Detect which cell encompasses the target text, then output its (X, Y) center coordinate. 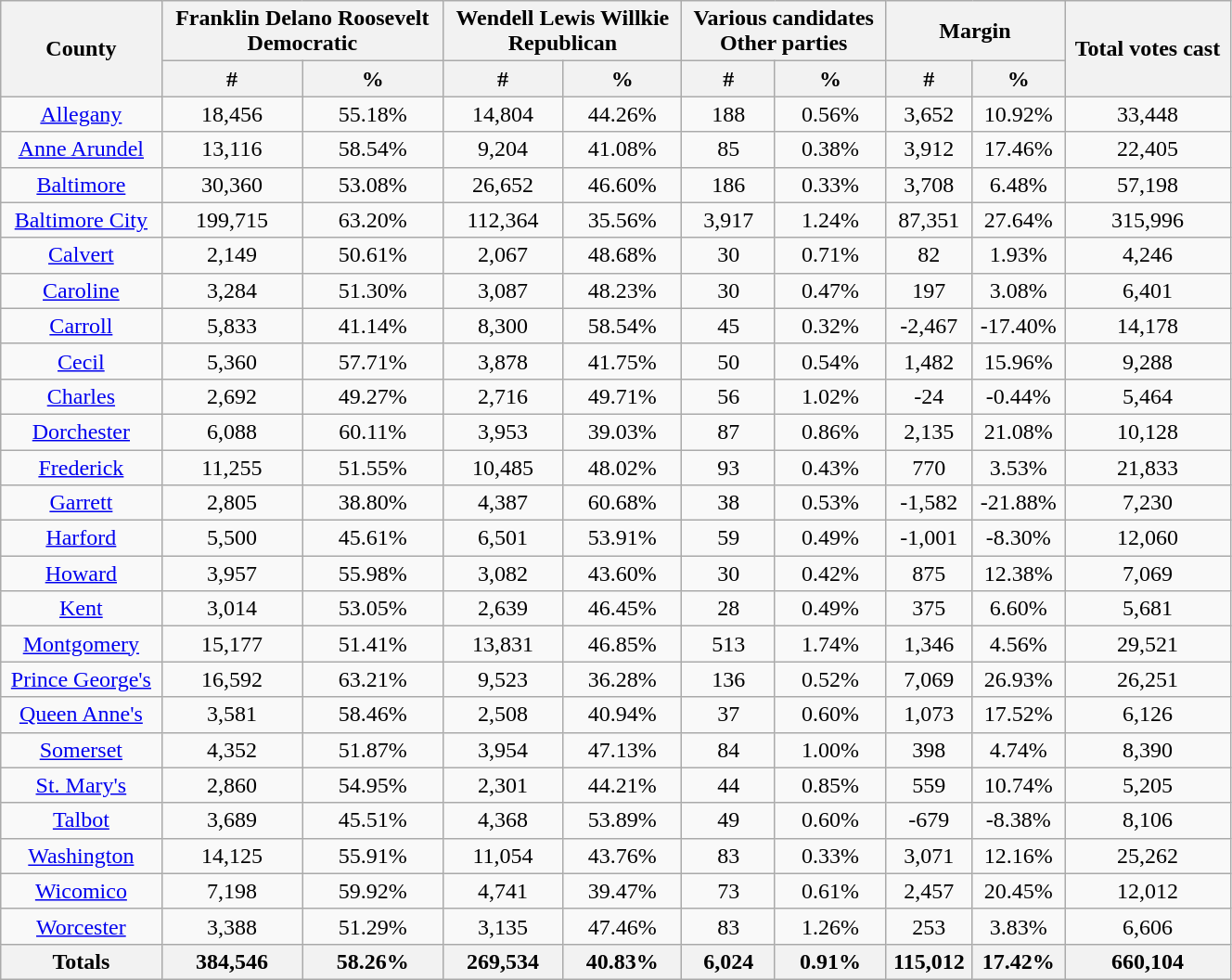
39.03% (622, 432)
5,360 (232, 361)
58.26% (373, 961)
770 (929, 467)
6.60% (1019, 609)
Dorchester (82, 432)
0.32% (829, 326)
82 (929, 255)
Frederick (82, 467)
660,104 (1149, 961)
10,128 (1149, 432)
1.74% (829, 644)
46.85% (622, 644)
2,301 (503, 785)
Queen Anne's (82, 715)
1.24% (829, 220)
11,054 (503, 856)
57.71% (373, 361)
41.08% (622, 149)
50.61% (373, 255)
44.21% (622, 785)
253 (929, 926)
55.91% (373, 856)
93 (728, 467)
6,606 (1149, 926)
County (82, 48)
0.71% (829, 255)
3,652 (929, 114)
Cecil (82, 361)
1,482 (929, 361)
14,125 (232, 856)
6.48% (1019, 185)
513 (728, 644)
54.95% (373, 785)
8,300 (503, 326)
315,996 (1149, 220)
8,390 (1149, 750)
17.46% (1019, 149)
-0.44% (1019, 396)
1.02% (829, 396)
21,833 (1149, 467)
375 (929, 609)
2,805 (232, 503)
11,255 (232, 467)
3,581 (232, 715)
46.45% (622, 609)
26.93% (1019, 679)
6,126 (1149, 715)
7,230 (1149, 503)
0.47% (829, 290)
45.61% (373, 538)
2,508 (503, 715)
38.80% (373, 503)
3,954 (503, 750)
0.53% (829, 503)
4.74% (1019, 750)
35.56% (622, 220)
55.98% (373, 574)
Garrett (82, 503)
9,523 (503, 679)
84 (728, 750)
Caroline (82, 290)
-24 (929, 396)
0.56% (829, 114)
3,388 (232, 926)
Howard (82, 574)
4.56% (1019, 644)
Harford (82, 538)
188 (728, 114)
5,500 (232, 538)
Anne Arundel (82, 149)
-8.38% (1019, 820)
87 (728, 432)
49 (728, 820)
15,177 (232, 644)
5,833 (232, 326)
59 (728, 538)
Prince George's (82, 679)
14,804 (503, 114)
38 (728, 503)
5,681 (1149, 609)
33,448 (1149, 114)
43.60% (622, 574)
0.85% (829, 785)
21.08% (1019, 432)
12.38% (1019, 574)
56 (728, 396)
4,387 (503, 503)
0.91% (829, 961)
269,534 (503, 961)
17.42% (1019, 961)
26,251 (1149, 679)
-21.88% (1019, 503)
85 (728, 149)
36.28% (622, 679)
45 (728, 326)
136 (728, 679)
43.76% (622, 856)
Various candidatesOther parties (783, 32)
Talbot (82, 820)
27.64% (1019, 220)
0.54% (829, 361)
10.74% (1019, 785)
40.94% (622, 715)
-1,582 (929, 503)
0.52% (829, 679)
1.93% (1019, 255)
Montgomery (82, 644)
26,652 (503, 185)
5,205 (1149, 785)
398 (929, 750)
0.86% (829, 432)
2,067 (503, 255)
60.11% (373, 432)
199,715 (232, 220)
15.96% (1019, 361)
51.41% (373, 644)
Totals (82, 961)
Wicomico (82, 891)
Total votes cast (1149, 48)
4,741 (503, 891)
49.27% (373, 396)
Baltimore (82, 185)
60.68% (622, 503)
59.92% (373, 891)
12,012 (1149, 891)
25,262 (1149, 856)
6,088 (232, 432)
0.43% (829, 467)
3,135 (503, 926)
-679 (929, 820)
40.83% (622, 961)
12.16% (1019, 856)
48.02% (622, 467)
5,464 (1149, 396)
1.00% (829, 750)
6,501 (503, 538)
30,360 (232, 185)
112,364 (503, 220)
49.71% (622, 396)
51.55% (373, 467)
87,351 (929, 220)
Somerset (82, 750)
14,178 (1149, 326)
0.61% (829, 891)
Allegany (82, 114)
1.26% (829, 926)
10,485 (503, 467)
3.08% (1019, 290)
1,073 (929, 715)
20.45% (1019, 891)
44.26% (622, 114)
2,639 (503, 609)
3,689 (232, 820)
Wendell Lewis WillkieRepublican (562, 32)
51.87% (373, 750)
51.29% (373, 926)
53.05% (373, 609)
12,060 (1149, 538)
Washington (82, 856)
58.46% (373, 715)
10.92% (1019, 114)
-1,001 (929, 538)
50 (728, 361)
53.89% (622, 820)
57,198 (1149, 185)
41.75% (622, 361)
6,401 (1149, 290)
-17.40% (1019, 326)
Kent (82, 609)
3,917 (728, 220)
51.30% (373, 290)
875 (929, 574)
16,592 (232, 679)
Baltimore City (82, 220)
115,012 (929, 961)
186 (728, 185)
63.20% (373, 220)
3.83% (1019, 926)
47.13% (622, 750)
0.42% (829, 574)
559 (929, 785)
3,082 (503, 574)
41.14% (373, 326)
45.51% (373, 820)
2,149 (232, 255)
17.52% (1019, 715)
3,957 (232, 574)
Worcester (82, 926)
47.46% (622, 926)
7,198 (232, 891)
2,135 (929, 432)
Carroll (82, 326)
0.38% (829, 149)
4,246 (1149, 255)
3.53% (1019, 467)
28 (728, 609)
39.47% (622, 891)
Franklin Delano RooseveltDemocratic (302, 32)
2,457 (929, 891)
48.23% (622, 290)
8,106 (1149, 820)
Calvert (82, 255)
37 (728, 715)
197 (929, 290)
46.60% (622, 185)
3,912 (929, 149)
2,692 (232, 396)
44 (728, 785)
3,284 (232, 290)
3,087 (503, 290)
53.08% (373, 185)
13,831 (503, 644)
13,116 (232, 149)
73 (728, 891)
9,204 (503, 149)
2,716 (503, 396)
4,368 (503, 820)
384,546 (232, 961)
Charles (82, 396)
3,878 (503, 361)
-8.30% (1019, 538)
1,346 (929, 644)
3,708 (929, 185)
St. Mary's (82, 785)
29,521 (1149, 644)
-2,467 (929, 326)
Margin (974, 32)
3,953 (503, 432)
3,014 (232, 609)
63.21% (373, 679)
9,288 (1149, 361)
4,352 (232, 750)
18,456 (232, 114)
53.91% (622, 538)
22,405 (1149, 149)
2,860 (232, 785)
48.68% (622, 255)
6,024 (728, 961)
55.18% (373, 114)
3,071 (929, 856)
